Detect which cell encompasses the target text, then output its (x, y) center coordinate. 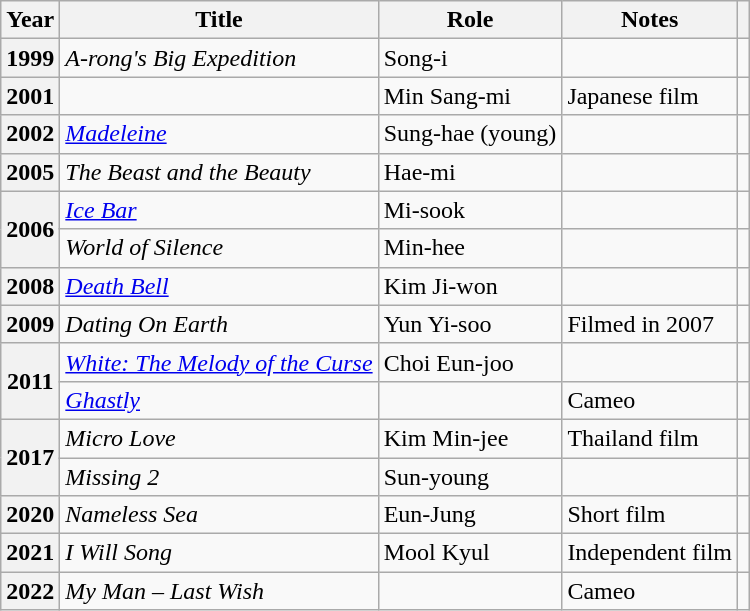
Eun-Jung (470, 515)
Kim Ji-won (470, 286)
2001 (30, 96)
Death Bell (219, 286)
Micro Love (219, 438)
Dating On Earth (219, 324)
Short film (650, 515)
Ice Bar (219, 210)
Hae-mi (470, 172)
Sun-young (470, 477)
2009 (30, 324)
Ghastly (219, 400)
The Beast and the Beauty (219, 172)
2008 (30, 286)
Notes (650, 20)
Year (30, 20)
World of Silence (219, 248)
White: The Melody of the Curse (219, 362)
Madeleine (219, 134)
A-rong's Big Expedition (219, 58)
2011 (30, 381)
Song-i (470, 58)
Choi Eun-joo (470, 362)
2006 (30, 229)
Kim Min-jee (470, 438)
Title (219, 20)
Missing 2 (219, 477)
2017 (30, 457)
2020 (30, 515)
Japanese film (650, 96)
Thailand film (650, 438)
Nameless Sea (219, 515)
Mi-sook (470, 210)
Filmed in 2007 (650, 324)
2022 (30, 591)
Yun Yi-soo (470, 324)
Min-hee (470, 248)
Sung-hae (young) (470, 134)
Min Sang-mi (470, 96)
Independent film (650, 553)
My Man – Last Wish (219, 591)
Mool Kyul (470, 553)
2005 (30, 172)
I Will Song (219, 553)
2021 (30, 553)
1999 (30, 58)
Role (470, 20)
2002 (30, 134)
